Pinpoint the cell where the given text exists, returning its [X, Y] midpoint coordinate. 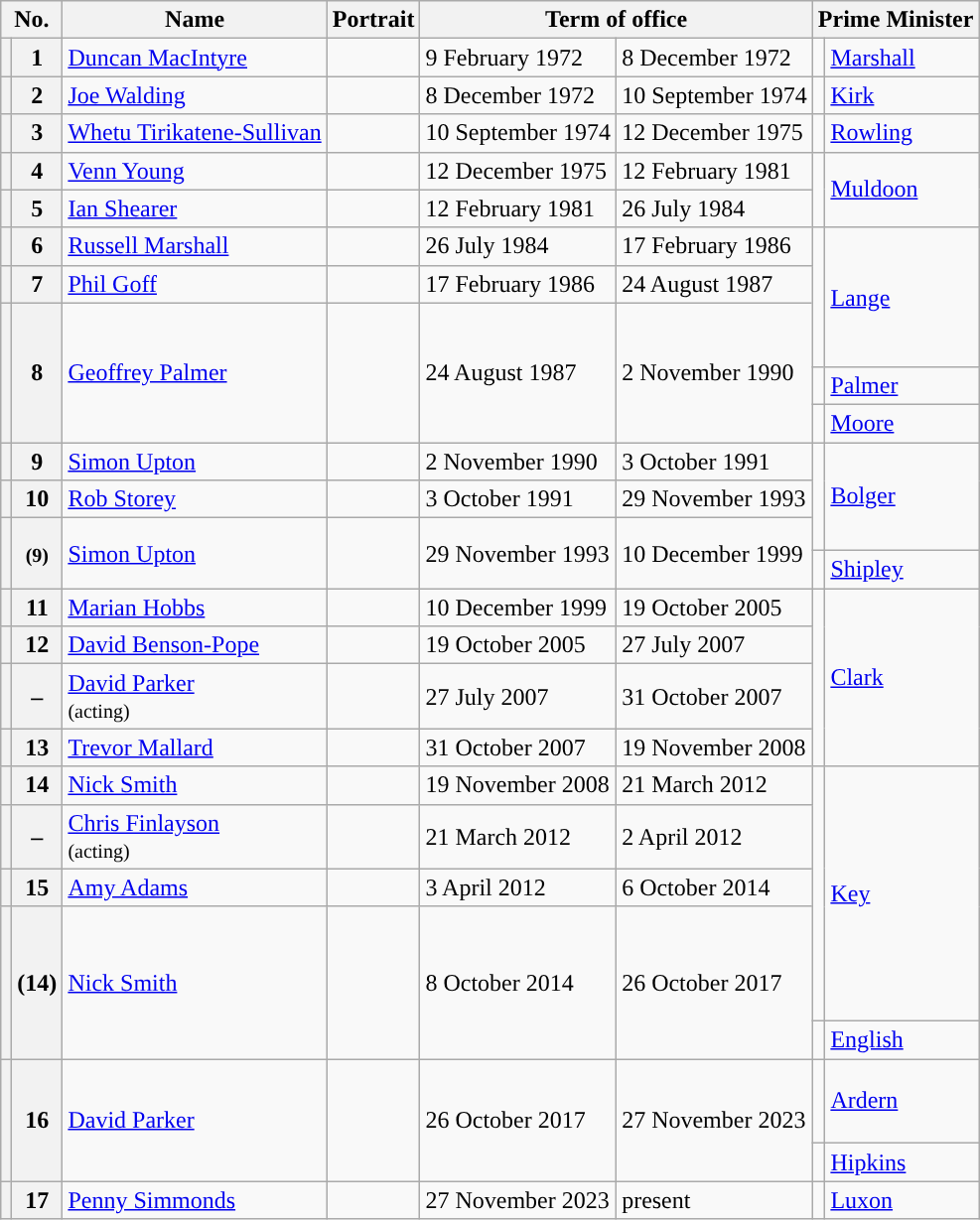
8 October 2014 [518, 983]
Joe Walding [195, 95]
Key [902, 893]
Marshall [902, 58]
English [902, 1039]
12 [38, 645]
Moore [902, 424]
1 [38, 58]
Ian Shearer [195, 208]
8 [38, 372]
Shipley [902, 570]
2 April 2012 [715, 836]
14 [38, 785]
5 [38, 208]
Duncan MacIntyre [195, 58]
Rowling [902, 133]
10 [38, 499]
Chris Finlayson(acting) [195, 836]
Clark [902, 677]
Phil Goff [195, 284]
17 [38, 1200]
15 [38, 887]
16 [38, 1120]
Lange [902, 297]
6 October 2014 [715, 887]
Luxon [902, 1200]
7 [38, 284]
Trevor Mallard [195, 747]
David Benson-Pope [195, 645]
Bolger [902, 496]
4 [38, 171]
2 [38, 95]
13 [38, 747]
9 [38, 462]
Geoffrey Palmer [195, 372]
Ardern [902, 1100]
11 [38, 608]
3 April 2012 [518, 887]
Amy Adams [195, 887]
Name [195, 20]
(14) [38, 983]
David Parker [195, 1120]
Penny Simmonds [195, 1200]
Prime Minister [896, 20]
Portrait [373, 20]
Kirk [902, 95]
David Parker(acting) [195, 697]
9 February 1972 [518, 58]
6 [38, 246]
Palmer [902, 386]
Muldoon [902, 190]
Term of office [616, 20]
3 [38, 133]
present [715, 1200]
(9) [38, 554]
Venn Young [195, 171]
Whetu Tirikatene-Sullivan [195, 133]
Rob Storey [195, 499]
Russell Marshall [195, 246]
Hipkins [902, 1162]
No. [32, 20]
Marian Hobbs [195, 608]
